From the cell containing the given text, extract its center point as [X, Y] coordinate. 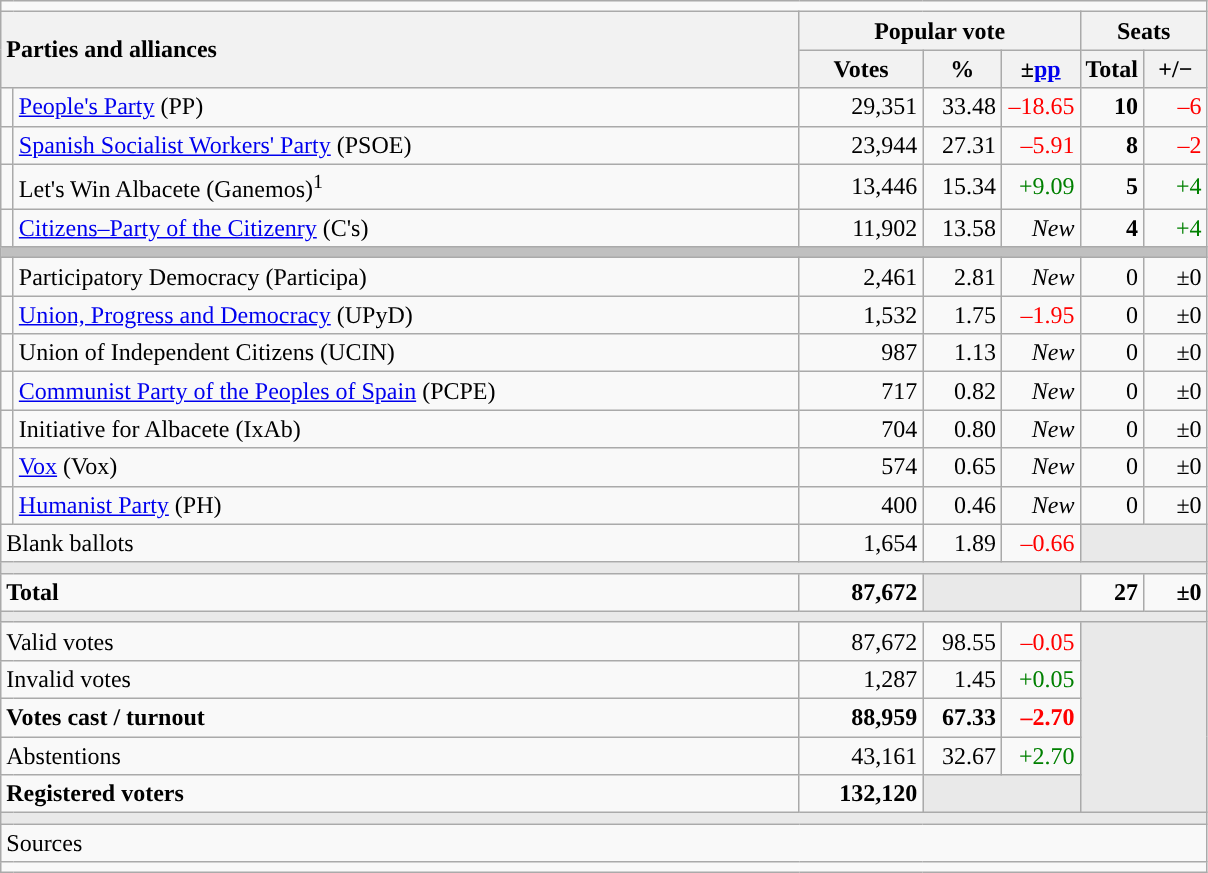
0.65 [962, 467]
–0.05 [1040, 641]
Valid votes [400, 641]
Popular vote [940, 31]
Humanist Party (PH) [406, 505]
–5.91 [1040, 145]
Union, Progress and Democracy (UPyD) [406, 315]
Citizens–Party of the Citizenry (C's) [406, 228]
0.46 [962, 505]
Blank ballots [400, 543]
2,461 [861, 277]
1.89 [962, 543]
+9.09 [1040, 186]
Initiative for Albacete (IxAb) [406, 429]
13,446 [861, 186]
2.81 [962, 277]
1.13 [962, 353]
717 [861, 391]
23,944 [861, 145]
1.45 [962, 679]
Registered voters [400, 794]
–6 [1176, 107]
8 [1112, 145]
People's Party (PP) [406, 107]
+2.70 [1040, 756]
+/− [1176, 69]
Participatory Democracy (Participa) [406, 277]
Seats [1144, 31]
1,654 [861, 543]
98.55 [962, 641]
Vox (Vox) [406, 467]
43,161 [861, 756]
–2.70 [1040, 718]
11,902 [861, 228]
67.33 [962, 718]
Spanish Socialist Workers' Party (PSOE) [406, 145]
0.80 [962, 429]
–2 [1176, 145]
32.67 [962, 756]
–1.95 [1040, 315]
10 [1112, 107]
Sources [604, 843]
Abstentions [400, 756]
1,287 [861, 679]
Communist Party of the Peoples of Spain (PCPE) [406, 391]
5 [1112, 186]
29,351 [861, 107]
1,532 [861, 315]
Let's Win Albacete (Ganemos)1 [406, 186]
13.58 [962, 228]
Votes cast / turnout [400, 718]
–18.65 [1040, 107]
704 [861, 429]
400 [861, 505]
+0.05 [1040, 679]
1.75 [962, 315]
15.34 [962, 186]
132,120 [861, 794]
4 [1112, 228]
–0.66 [1040, 543]
27.31 [962, 145]
987 [861, 353]
Parties and alliances [400, 50]
88,959 [861, 718]
574 [861, 467]
% [962, 69]
33.48 [962, 107]
Union of Independent Citizens (UCIN) [406, 353]
±pp [1040, 69]
Votes [861, 69]
27 [1112, 592]
Invalid votes [400, 679]
0.82 [962, 391]
